Provide the [x, y] coordinate of the cell's center where the given text is located.  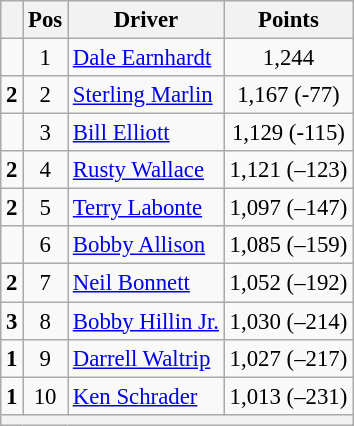
Rusty Wallace [146, 170]
Driver [146, 20]
Bobby Allison [146, 245]
1,097 (–147) [288, 208]
1,167 (-77) [288, 95]
1,121 (–123) [288, 170]
Dale Earnhardt [146, 58]
1,052 (–192) [288, 283]
5 [46, 208]
10 [46, 396]
7 [46, 283]
Points [288, 20]
Terry Labonte [146, 208]
Pos [46, 20]
4 [46, 170]
1,244 [288, 58]
6 [46, 245]
Neil Bonnett [146, 283]
1,030 (–214) [288, 321]
8 [46, 321]
1,013 (–231) [288, 396]
Bobby Hillin Jr. [146, 321]
Ken Schrader [146, 396]
Darrell Waltrip [146, 358]
9 [46, 358]
1,085 (–159) [288, 245]
1,129 (-115) [288, 133]
Bill Elliott [146, 133]
1,027 (–217) [288, 358]
Sterling Marlin [146, 95]
